Search for the cell housing the specified text and yield its (X, Y) center coordinate. 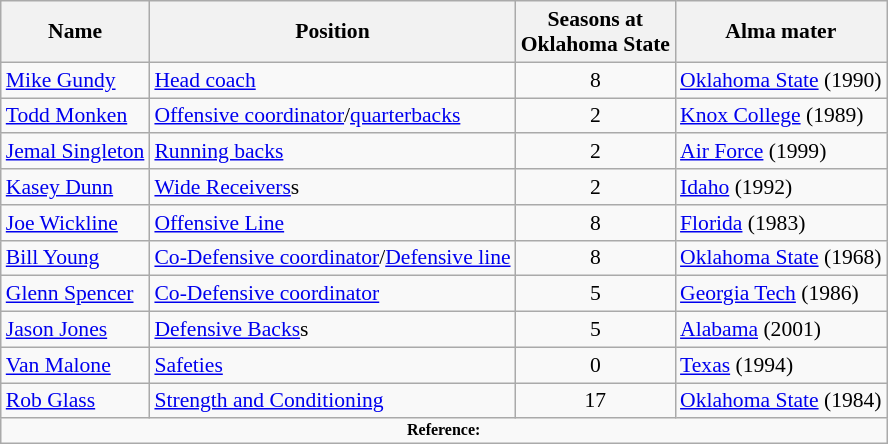
Georgia Tech (1986) (781, 294)
Air Force (1999) (781, 152)
17 (596, 401)
Kasey Dunn (76, 187)
0 (596, 365)
Head coach (332, 80)
Bill Young (76, 258)
Florida (1983) (781, 223)
Glenn Spencer (76, 294)
Strength and Conditioning (332, 401)
Knox College (1989) (781, 116)
Wide Receiverss (332, 187)
Jemal Singleton (76, 152)
Oklahoma State (1984) (781, 401)
Oklahoma State (1990) (781, 80)
Offensive coordinator/quarterbacks (332, 116)
Running backs (332, 152)
Co-Defensive coordinator/Defensive line (332, 258)
Alma mater (781, 32)
Texas (1994) (781, 365)
Joe Wickline (76, 223)
Seasons atOklahoma State (596, 32)
Alabama (2001) (781, 330)
Safeties (332, 365)
Oklahoma State (1968) (781, 258)
Co-Defensive coordinator (332, 294)
Position (332, 32)
Idaho (1992) (781, 187)
Defensive Backss (332, 330)
Rob Glass (76, 401)
Jason Jones (76, 330)
Offensive Line (332, 223)
Mike Gundy (76, 80)
Van Malone (76, 365)
Reference: (444, 431)
Name (76, 32)
Todd Monken (76, 116)
